Find where the given text appears and provide that cell's center as [x, y] coordinate. 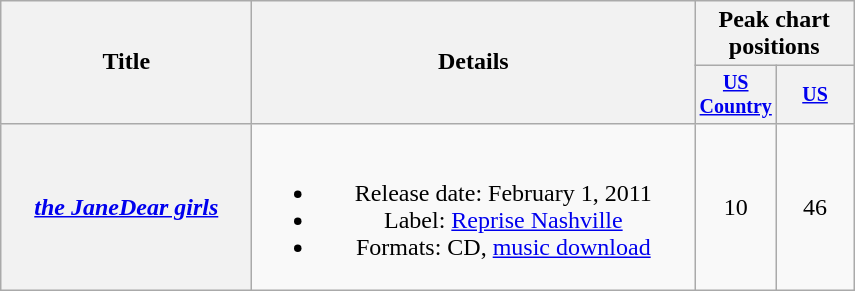
10 [736, 206]
Release date: February 1, 2011Label: Reprise NashvilleFormats: CD, music download [474, 206]
Details [474, 62]
Peak chartpositions [774, 34]
the JaneDear girls [126, 206]
Title [126, 62]
US Country [736, 94]
46 [816, 206]
US [816, 94]
